For the text-containing cell, return its midpoint in (x, y) coordinate format. 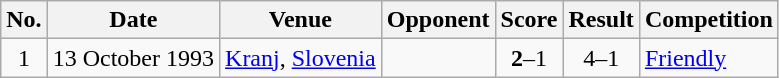
Venue (301, 20)
No. (24, 20)
13 October 1993 (133, 58)
Competition (708, 20)
Score (529, 20)
4–1 (601, 58)
Opponent (438, 20)
Friendly (708, 58)
2–1 (529, 58)
1 (24, 58)
Result (601, 20)
Date (133, 20)
Kranj, Slovenia (301, 58)
